Identify which cell holds the provided text, then report its [X, Y] central coordinate. 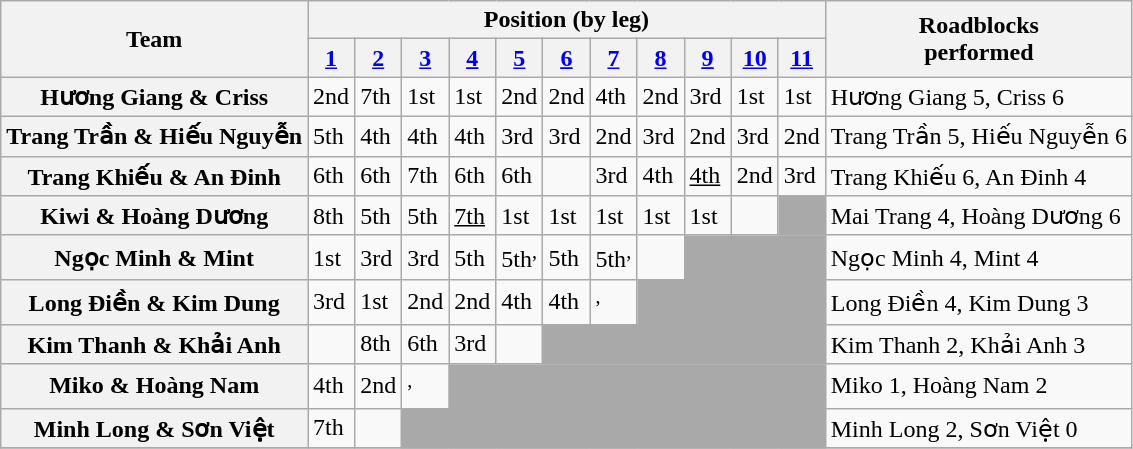
Trang Trần 5, Hiếu Nguyễn 6 [978, 136]
Roadblocksperformed [978, 39]
Trang Khiếu & An Đinh [154, 176]
6 [566, 58]
Long Điền & Kim Dung [154, 302]
Trang Trần & Hiếu Nguyễn [154, 136]
3 [426, 58]
Kim Thanh 2, Khải Anh 3 [978, 344]
Position (by leg) [567, 20]
1 [332, 58]
Hương Giang & Criss [154, 97]
Miko & Hoàng Nam [154, 386]
Team [154, 39]
Minh Long & Sơn Việt [154, 428]
Miko 1, Hoàng Nam 2 [978, 386]
Ngọc Minh & Mint [154, 258]
Minh Long 2, Sơn Việt 0 [978, 428]
Trang Khiếu 6, An Đinh 4 [978, 176]
Long Điền 4, Kim Dung 3 [978, 302]
Kim Thanh & Khải Anh [154, 344]
8 [660, 58]
7 [614, 58]
10 [754, 58]
9 [708, 58]
4 [472, 58]
Hương Giang 5, Criss 6 [978, 97]
Mai Trang 4, Hoàng Dương 6 [978, 216]
Ngọc Minh 4, Mint 4 [978, 258]
5 [520, 58]
2 [378, 58]
Kiwi & Hoàng Dương [154, 216]
11 [802, 58]
